Search for the cell housing the specified text and yield its [x, y] center coordinate. 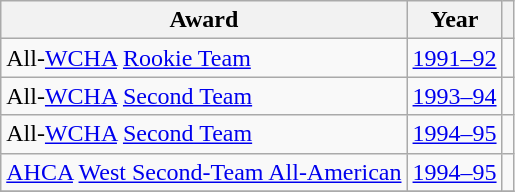
AHCA West Second-Team All-American [204, 172]
Award [204, 20]
1991–92 [454, 58]
All-WCHA Rookie Team [204, 58]
Year [454, 20]
1993–94 [454, 96]
